Capture the cell that displays the provided text and extract its (x, y) central coordinate. 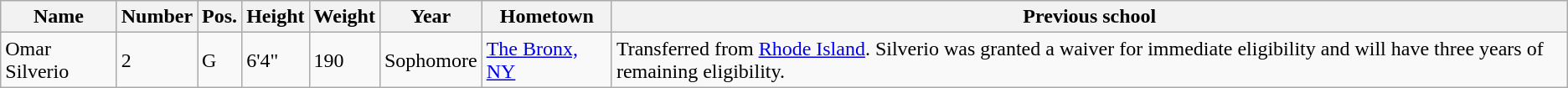
Omar Silverio (59, 60)
G (219, 60)
190 (344, 60)
The Bronx, NY (546, 60)
Year (431, 17)
6'4" (276, 60)
Weight (344, 17)
Height (276, 17)
Sophomore (431, 60)
Number (157, 17)
Name (59, 17)
Hometown (546, 17)
Pos. (219, 17)
2 (157, 60)
Previous school (1089, 17)
Transferred from Rhode Island. Silverio was granted a waiver for immediate eligibility and will have three years of remaining eligibility. (1089, 60)
